Detect which cell encompasses the target text, then output its (x, y) center coordinate. 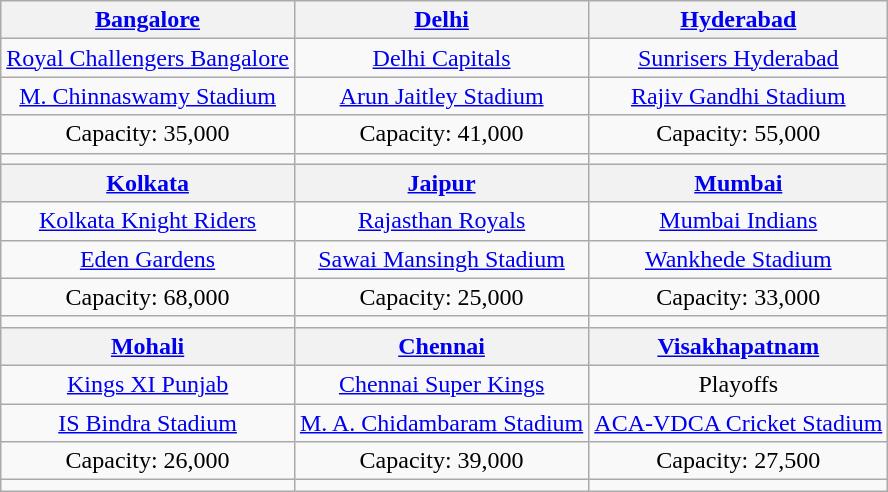
Mumbai Indians (738, 221)
Mumbai (738, 183)
Capacity: 27,500 (738, 461)
Arun Jaitley Stadium (441, 96)
Delhi Capitals (441, 58)
Capacity: 26,000 (148, 461)
Bangalore (148, 20)
Kings XI Punjab (148, 384)
IS Bindra Stadium (148, 423)
Chennai (441, 346)
Delhi (441, 20)
Capacity: 33,000 (738, 297)
Eden Gardens (148, 259)
M. Chinnaswamy Stadium (148, 96)
Hyderabad (738, 20)
Royal Challengers Bangalore (148, 58)
Rajasthan Royals (441, 221)
Rajiv Gandhi Stadium (738, 96)
Capacity: 39,000 (441, 461)
Visakhapatnam (738, 346)
Playoffs (738, 384)
Sawai Mansingh Stadium (441, 259)
Sunrisers Hyderabad (738, 58)
ACA-VDCA Cricket Stadium (738, 423)
Capacity: 25,000 (441, 297)
Capacity: 55,000 (738, 134)
Kolkata (148, 183)
M. A. Chidambaram Stadium (441, 423)
Jaipur (441, 183)
Wankhede Stadium (738, 259)
Capacity: 41,000 (441, 134)
Capacity: 68,000 (148, 297)
Capacity: 35,000 (148, 134)
Chennai Super Kings (441, 384)
Mohali (148, 346)
Kolkata Knight Riders (148, 221)
